For the text-containing cell, return its midpoint in (X, Y) coordinate format. 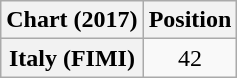
Position (190, 20)
Chart (2017) (72, 20)
Italy (FIMI) (72, 58)
42 (190, 58)
